Return the (X, Y) coordinate for the center point of the cell that contains the specified text.  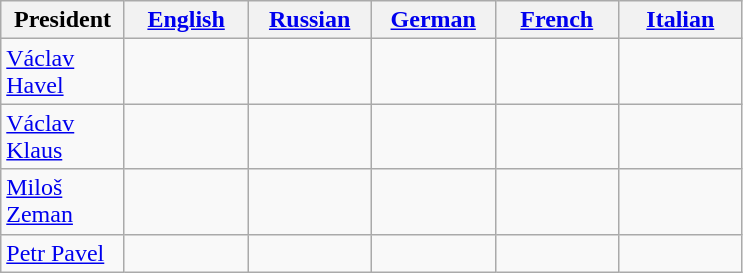
English (186, 20)
Václav Klaus (63, 136)
President (63, 20)
Miloš Zeman (63, 202)
French (557, 20)
Russian (310, 20)
Italian (681, 20)
Petr Pavel (63, 253)
German (433, 20)
Václav Havel (63, 72)
